Scan for the cell matching the given text and deliver its [x, y] coordinate at center. 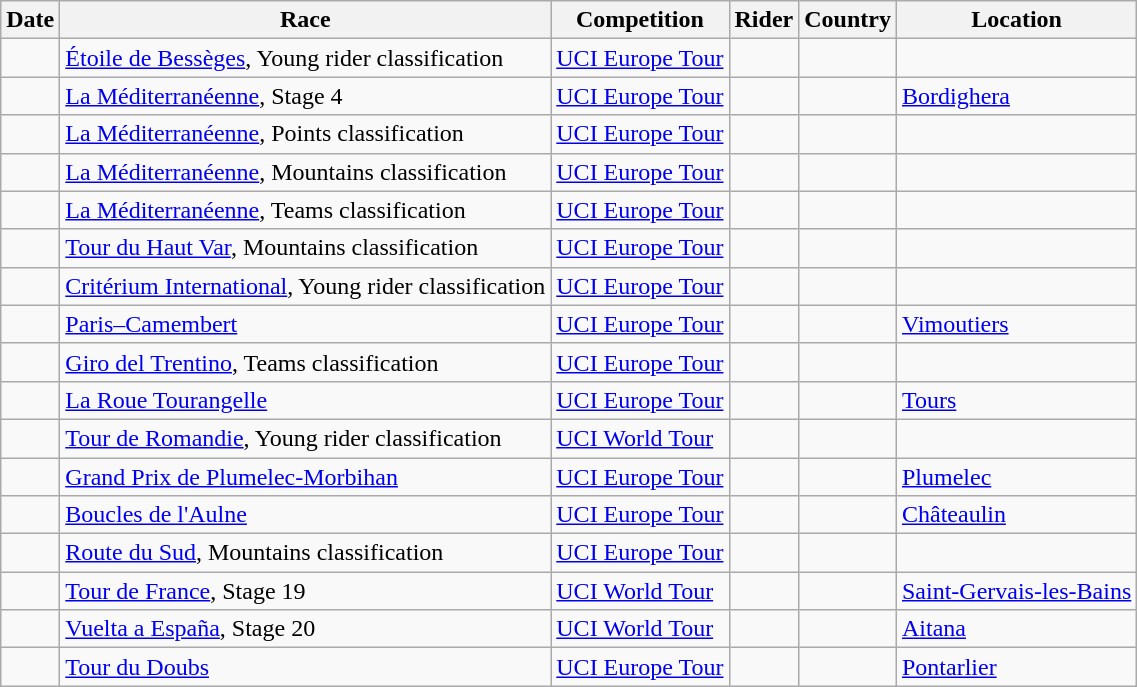
La Méditerranéenne, Points classification [306, 134]
Tour du Doubs [306, 667]
Paris–Camembert [306, 324]
Tour du Haut Var, Mountains classification [306, 248]
Boucles de l'Aulne [306, 515]
Étoile de Bessèges, Young rider classification [306, 58]
Vimoutiers [1016, 324]
Location [1016, 20]
La Roue Tourangelle [306, 400]
Tours [1016, 400]
Bordighera [1016, 96]
Competition [640, 20]
Rider [764, 20]
Route du Sud, Mountains classification [306, 553]
Date [30, 20]
La Méditerranéenne, Mountains classification [306, 172]
Tour de Romandie, Young rider classification [306, 438]
Critérium International, Young rider classification [306, 286]
Aitana [1016, 629]
Châteaulin [1016, 515]
Grand Prix de Plumelec-Morbihan [306, 477]
La Méditerranéenne, Stage 4 [306, 96]
Vuelta a España, Stage 20 [306, 629]
Saint-Gervais-les-Bains [1016, 591]
La Méditerranéenne, Teams classification [306, 210]
Country [848, 20]
Race [306, 20]
Tour de France, Stage 19 [306, 591]
Plumelec [1016, 477]
Pontarlier [1016, 667]
Giro del Trentino, Teams classification [306, 362]
